Return the (X, Y) coordinate for the center point of the cell that contains the specified text.  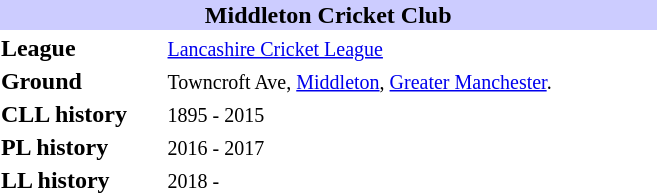
2016 - 2017 (412, 147)
1895 - 2015 (412, 114)
Towncroft Ave, Middleton, Greater Manchester. (412, 81)
Lancashire Cricket League (412, 48)
